Scan for the cell matching the given text and deliver its (X, Y) coordinate at center. 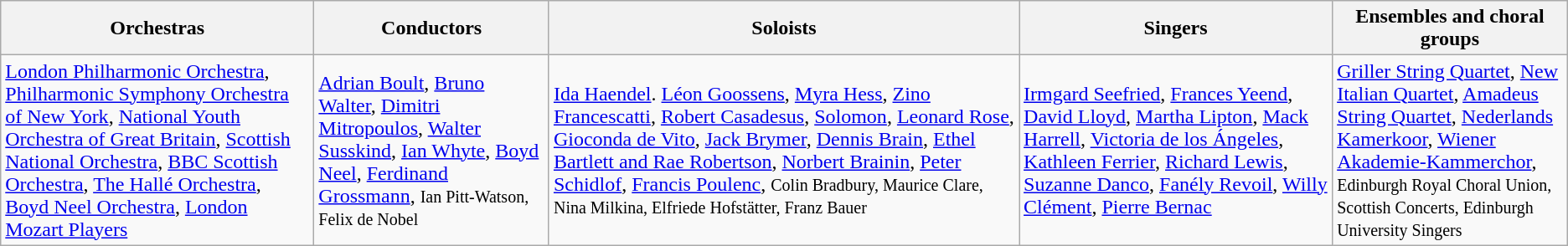
Orchestras (157, 28)
Ensembles and choral groups (1451, 28)
Soloists (784, 28)
Conductors (432, 28)
Adrian Boult, Bruno Walter, Dimitri Mitropoulos, Walter Susskind, Ian Whyte, Boyd Neel, Ferdinand Grossmann, Ian Pitt-Watson, Felix de Nobel (432, 151)
Singers (1176, 28)
